Search for the cell housing the specified text and yield its [x, y] center coordinate. 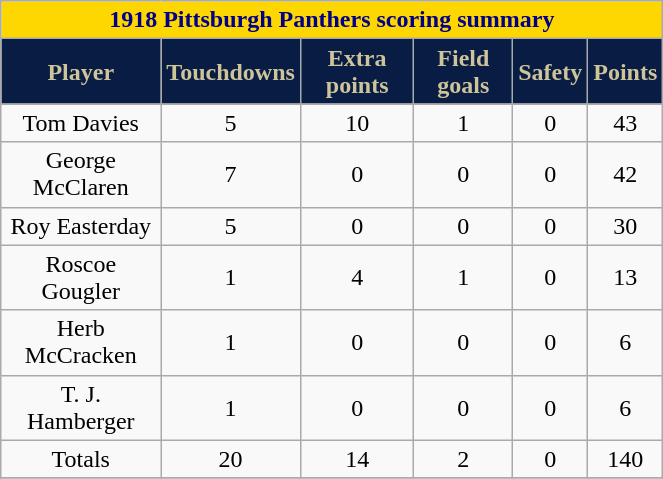
Herb McCracken [81, 342]
43 [626, 123]
140 [626, 459]
7 [231, 174]
Touchdowns [231, 72]
Field goals [464, 72]
2 [464, 459]
Extra points [357, 72]
20 [231, 459]
4 [357, 278]
Roy Easterday [81, 226]
Points [626, 72]
Player [81, 72]
Safety [550, 72]
Totals [81, 459]
Tom Davies [81, 123]
1918 Pittsburgh Panthers scoring summary [332, 20]
Roscoe Gougler [81, 278]
T. J. Hamberger [81, 408]
42 [626, 174]
George McClaren [81, 174]
30 [626, 226]
14 [357, 459]
13 [626, 278]
10 [357, 123]
